Locate the cell with the specified text and output its [X, Y] center coordinate. 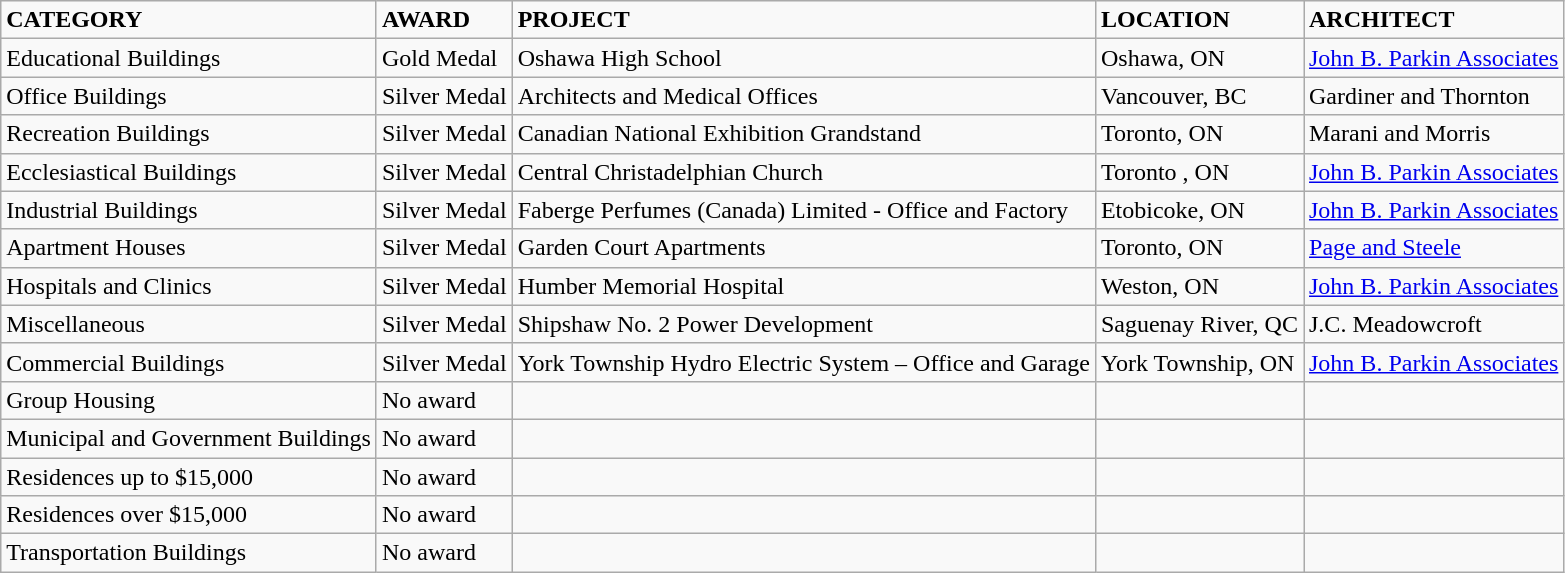
Vancouver, BC [1199, 96]
Garden Court Apartments [804, 248]
York Township, ON [1199, 362]
CATEGORY [189, 20]
Weston, ON [1199, 286]
Toronto , ON [1199, 172]
Central Christadelphian Church [804, 172]
LOCATION [1199, 20]
Oshawa High School [804, 58]
Oshawa, ON [1199, 58]
Humber Memorial Hospital [804, 286]
Shipshaw No. 2 Power Development [804, 324]
Office Buildings [189, 96]
Miscellaneous [189, 324]
Apartment Houses [189, 248]
Gold Medal [444, 58]
Group Housing [189, 400]
AWARD [444, 20]
Architects and Medical Offices [804, 96]
J.C. Meadowcroft [1434, 324]
Faberge Perfumes (Canada) Limited - Office and Factory [804, 210]
Marani and Morris [1434, 134]
Ecclesiastical Buildings [189, 172]
Page and Steele [1434, 248]
Canadian National Exhibition Grandstand [804, 134]
Transportation Buildings [189, 553]
Gardiner and Thornton [1434, 96]
Residences up to $15,000 [189, 477]
Residences over $15,000 [189, 515]
ARCHITECT [1434, 20]
York Township Hydro Electric System – Office and Garage [804, 362]
Industrial Buildings [189, 210]
Municipal and Government Buildings [189, 438]
Educational Buildings [189, 58]
PROJECT [804, 20]
Saguenay River, QC [1199, 324]
Recreation Buildings [189, 134]
Etobicoke, ON [1199, 210]
Commercial Buildings [189, 362]
Hospitals and Clinics [189, 286]
